Detect which cell encompasses the target text, then output its [x, y] center coordinate. 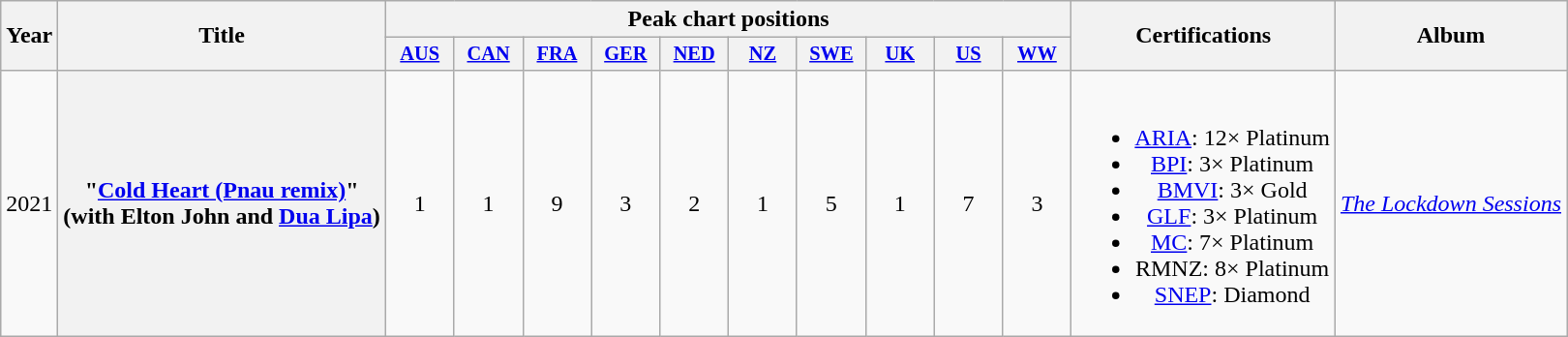
SWE [830, 54]
2 [695, 203]
GER [625, 54]
Year [29, 36]
7 [968, 203]
Album [1450, 36]
CAN [488, 54]
WW [1038, 54]
Peak chart positions [728, 19]
ARIA: 12× PlatinumBPI: 3× PlatinumBMVI: 3× GoldGLF: 3× PlatinumMC: 7× PlatinumRMNZ: 8× PlatinumSNEP: Diamond [1204, 203]
NED [695, 54]
9 [558, 203]
Title [223, 36]
2021 [29, 203]
5 [830, 203]
FRA [558, 54]
US [968, 54]
AUS [420, 54]
NZ [763, 54]
The Lockdown Sessions [1450, 203]
UK [900, 54]
"Cold Heart (Pnau remix)"(with Elton John and Dua Lipa) [223, 203]
Certifications [1204, 36]
